Search for the cell housing the specified text and yield its (x, y) center coordinate. 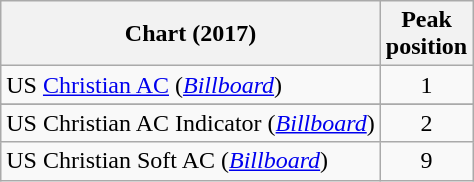
US Christian AC (Billboard) (191, 85)
US Christian AC Indicator (Billboard) (191, 123)
2 (426, 123)
US Christian Soft AC (Billboard) (191, 161)
Chart (2017) (191, 34)
1 (426, 85)
Peak position (426, 34)
9 (426, 161)
